Identify which cell holds the provided text, then report its [X, Y] central coordinate. 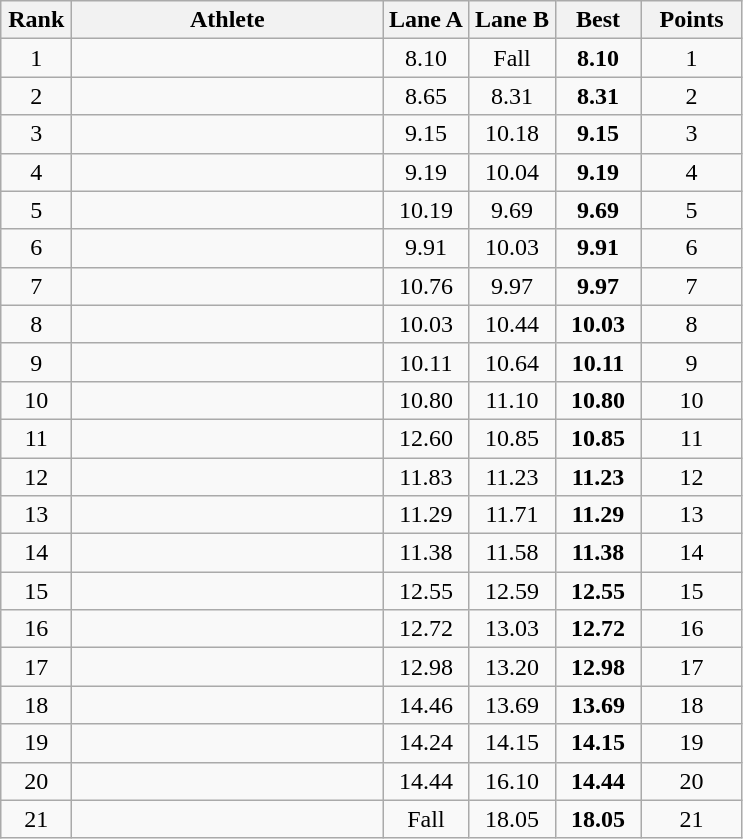
14.46 [426, 705]
10.18 [512, 134]
10.19 [426, 210]
11.71 [512, 515]
14.24 [426, 743]
11.58 [512, 553]
Best [598, 20]
Athlete [228, 20]
8.65 [426, 96]
11.10 [512, 400]
13.20 [512, 667]
10.04 [512, 172]
13.03 [512, 629]
Lane A [426, 20]
12.59 [512, 591]
12.60 [426, 438]
Rank [36, 20]
16.10 [512, 781]
10.44 [512, 324]
10.76 [426, 286]
Points [692, 20]
10.64 [512, 362]
11.83 [426, 477]
Lane B [512, 20]
